Detect which cell encompasses the target text, then output its (x, y) center coordinate. 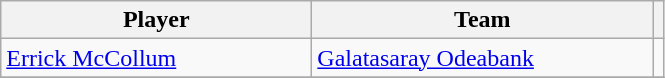
Galatasaray Odeabank (482, 58)
Player (156, 20)
Team (482, 20)
Errick McCollum (156, 58)
